Return (x, y) of the center of cell containing provided text 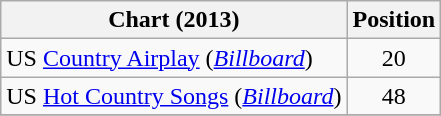
US Country Airplay (Billboard) (174, 58)
20 (394, 58)
US Hot Country Songs (Billboard) (174, 96)
Chart (2013) (174, 20)
Position (394, 20)
48 (394, 96)
